For the text-containing cell, return its midpoint in [x, y] coordinate format. 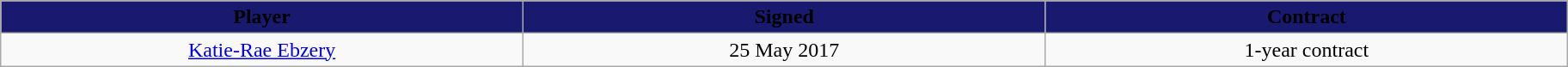
1-year contract [1307, 50]
Signed [784, 17]
Contract [1307, 17]
Player [262, 17]
25 May 2017 [784, 50]
Katie-Rae Ebzery [262, 50]
